Determine the (x, y) coordinate at the center of the cell enclosing the given text.  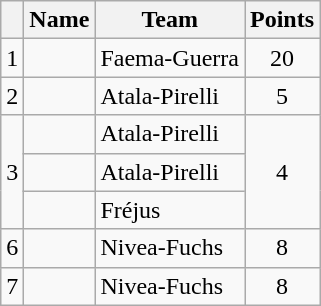
Faema-Guerra (170, 58)
2 (12, 96)
1 (12, 58)
5 (282, 96)
Team (170, 20)
Fréjus (170, 210)
20 (282, 58)
4 (282, 172)
6 (12, 248)
Points (282, 20)
Name (60, 20)
7 (12, 286)
3 (12, 172)
